Locate the cell with the specified text and output its [x, y] center coordinate. 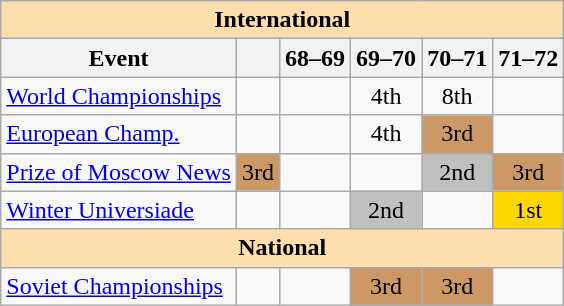
8th [458, 96]
European Champ. [119, 134]
Prize of Moscow News [119, 172]
68–69 [314, 58]
70–71 [458, 58]
National [282, 248]
International [282, 20]
71–72 [528, 58]
Event [119, 58]
69–70 [386, 58]
Winter Universiade [119, 210]
World Championships [119, 96]
1st [528, 210]
Soviet Championships [119, 286]
